Capture the cell that displays the provided text and extract its (x, y) central coordinate. 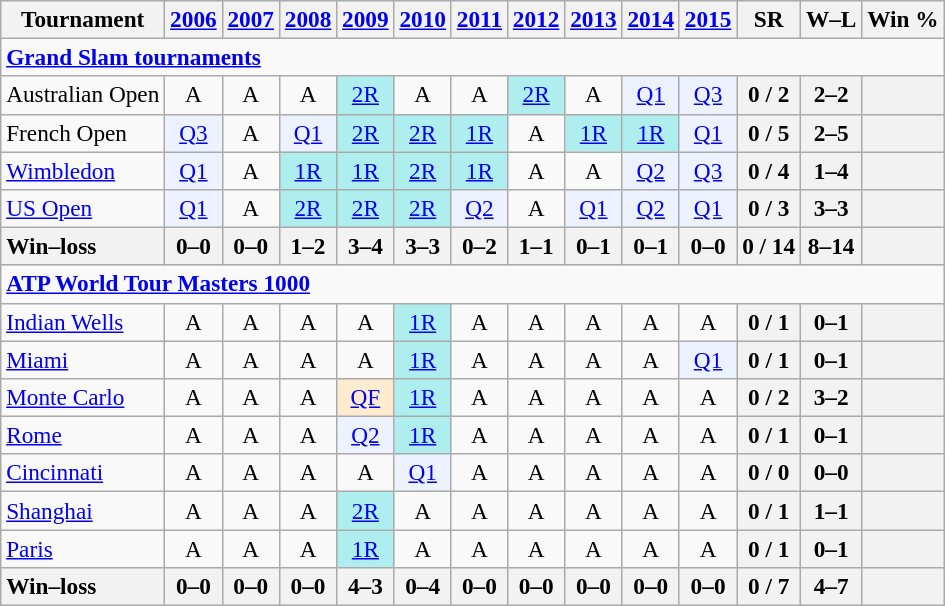
ATP World Tour Masters 1000 (472, 284)
2–5 (832, 133)
8–14 (832, 246)
0 / 14 (769, 246)
Paris (83, 548)
0 / 4 (769, 170)
4–7 (832, 586)
Australian Open (83, 95)
1–4 (832, 170)
2015 (708, 19)
2010 (422, 19)
2014 (650, 19)
3–4 (366, 246)
QF (366, 397)
0 / 3 (769, 208)
SR (769, 19)
0–2 (479, 246)
Indian Wells (83, 322)
0–4 (422, 586)
W–L (832, 19)
Shanghai (83, 510)
Wimbledon (83, 170)
3–2 (832, 397)
2008 (308, 19)
Rome (83, 435)
0 / 5 (769, 133)
4–3 (366, 586)
Cincinnati (83, 473)
0 / 7 (769, 586)
0 / 0 (769, 473)
2009 (366, 19)
Grand Slam tournaments (472, 57)
French Open (83, 133)
2012 (536, 19)
Tournament (83, 19)
2006 (194, 19)
Win % (903, 19)
2–2 (832, 95)
US Open (83, 208)
Miami (83, 359)
2013 (594, 19)
Monte Carlo (83, 397)
2011 (479, 19)
1–2 (308, 246)
2007 (250, 19)
